Output the (X, Y) coordinate of the center of the cell containing the given text.  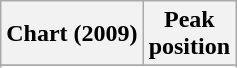
Chart (2009) (72, 34)
Peakposition (189, 34)
